Capture the cell that displays the provided text and extract its (X, Y) central coordinate. 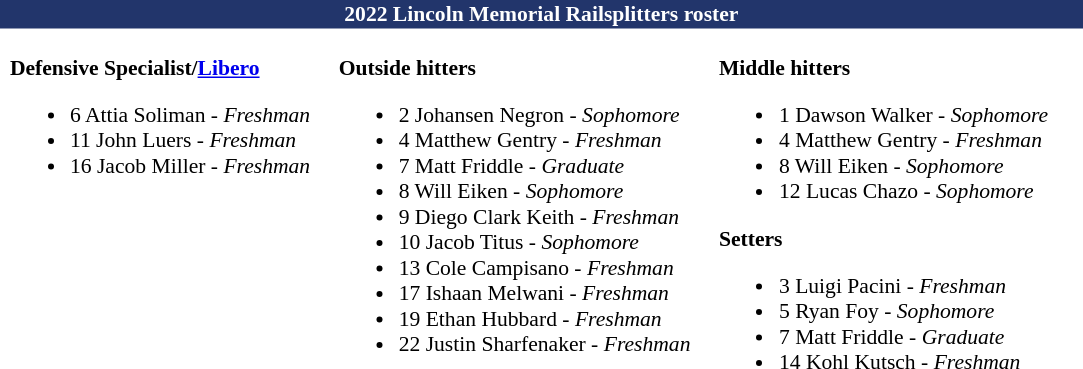
2022 Lincoln Memorial Railsplitters roster (542, 14)
